Extract the (X, Y) coordinate from the center of the cell holding the provided text.  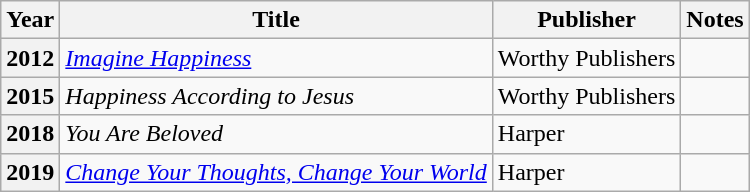
2012 (30, 58)
Title (276, 20)
2018 (30, 134)
Imagine Happiness (276, 58)
Notes (715, 20)
2015 (30, 96)
You Are Beloved (276, 134)
Change Your Thoughts, Change Your World (276, 172)
2019 (30, 172)
Publisher (586, 20)
Year (30, 20)
Happiness According to Jesus (276, 96)
